From the cell containing the given text, extract its center point as (X, Y) coordinate. 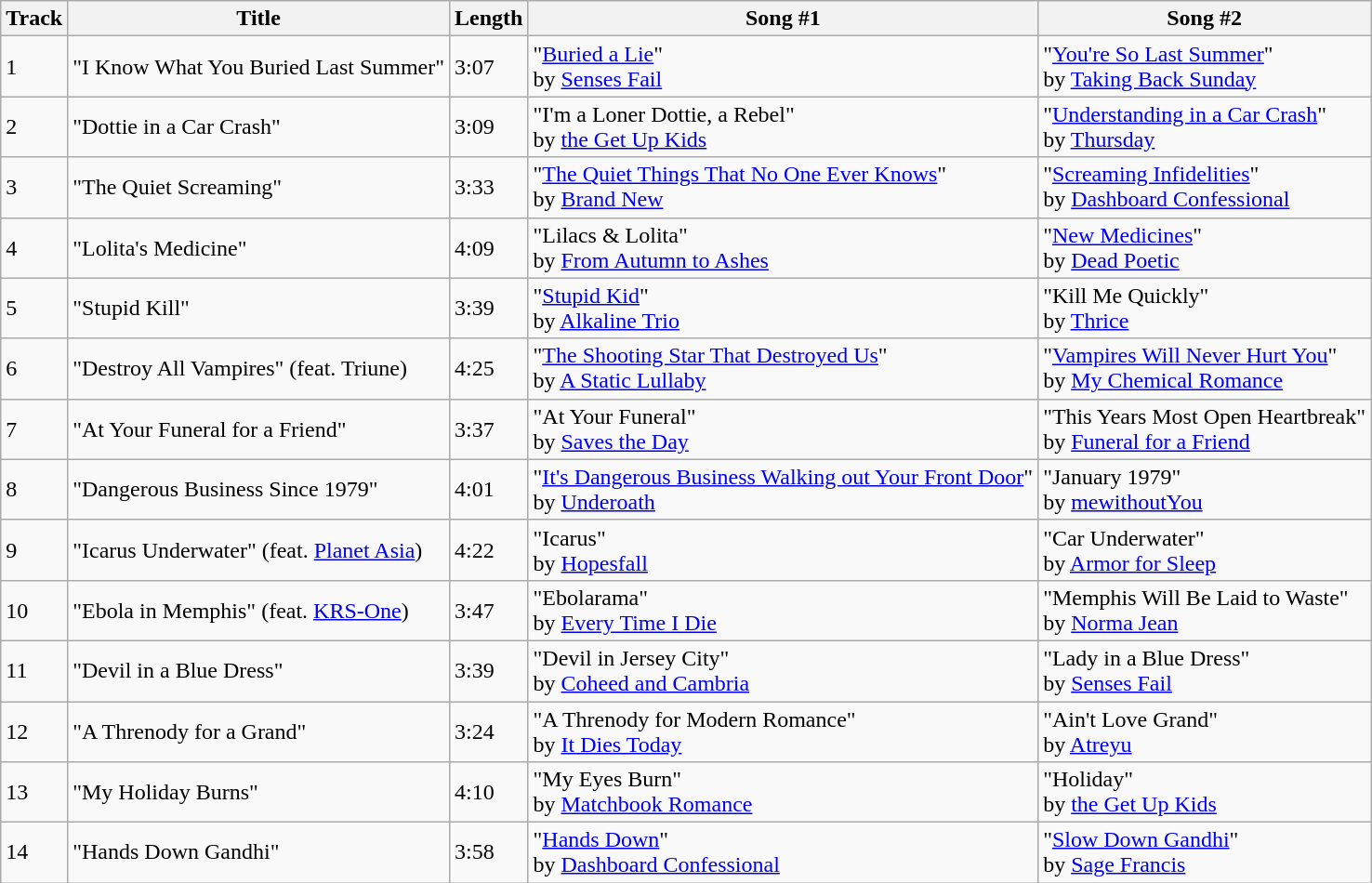
3:58 (489, 853)
"The Quiet Screaming" (258, 188)
3:33 (489, 188)
"Hands Down Gandhi" (258, 853)
11 (34, 671)
10 (34, 610)
Length (489, 19)
"Understanding in a Car Crash" by Thursday (1205, 126)
14 (34, 853)
3:47 (489, 610)
"At Your Funeral" by Saves the Day (783, 429)
Song #1 (783, 19)
"Car Underwater" by Armor for Sleep (1205, 550)
"My Holiday Burns" (258, 792)
4 (34, 247)
"My Eyes Burn" by Matchbook Romance (783, 792)
3 (34, 188)
"Ebola in Memphis" (feat. KRS-One) (258, 610)
4:01 (489, 489)
13 (34, 792)
5 (34, 309)
"Ain't Love Grand" by Atreyu (1205, 731)
"Icarus Underwater" (feat. Planet Asia) (258, 550)
1 (34, 67)
"Destroy All Vampires" (feat. Triune) (258, 368)
"Ebolarama" by Every Time I Die (783, 610)
"Devil in Jersey City" by Coheed and Cambria (783, 671)
"I'm a Loner Dottie, a Rebel" by the Get Up Kids (783, 126)
3:37 (489, 429)
"Dottie in a Car Crash" (258, 126)
6 (34, 368)
"Lady in a Blue Dress" by Senses Fail (1205, 671)
"Devil in a Blue Dress" (258, 671)
"Stupid Kid" by Alkaline Trio (783, 309)
8 (34, 489)
"I Know What You Buried Last Summer" (258, 67)
3:09 (489, 126)
"Vampires Will Never Hurt You" by My Chemical Romance (1205, 368)
4:09 (489, 247)
7 (34, 429)
2 (34, 126)
"Memphis Will Be Laid to Waste" by Norma Jean (1205, 610)
"Dangerous Business Since 1979" (258, 489)
Track (34, 19)
"January 1979" by mewithoutYou (1205, 489)
Title (258, 19)
4:22 (489, 550)
12 (34, 731)
"This Years Most Open Heartbreak" by Funeral for a Friend (1205, 429)
"Lolita's Medicine" (258, 247)
"The Shooting Star That Destroyed Us" by A Static Lullaby (783, 368)
4:25 (489, 368)
"Buried a Lie" by Senses Fail (783, 67)
4:10 (489, 792)
"At Your Funeral for a Friend" (258, 429)
"Holiday" by the Get Up Kids (1205, 792)
"Screaming Infidelities" by Dashboard Confessional (1205, 188)
"You're So Last Summer" by Taking Back Sunday (1205, 67)
3:24 (489, 731)
"Slow Down Gandhi" by Sage Francis (1205, 853)
"Hands Down" by Dashboard Confessional (783, 853)
Song #2 (1205, 19)
"A Threnody for a Grand" (258, 731)
3:07 (489, 67)
"A Threnody for Modern Romance" by It Dies Today (783, 731)
"Lilacs & Lolita" by From Autumn to Ashes (783, 247)
"New Medicines" by Dead Poetic (1205, 247)
"The Quiet Things That No One Ever Knows" by Brand New (783, 188)
"It's Dangerous Business Walking out Your Front Door" by Underoath (783, 489)
"Kill Me Quickly" by Thrice (1205, 309)
"Stupid Kill" (258, 309)
"Icarus" by Hopesfall (783, 550)
9 (34, 550)
